Capture the cell that displays the provided text and extract its [x, y] central coordinate. 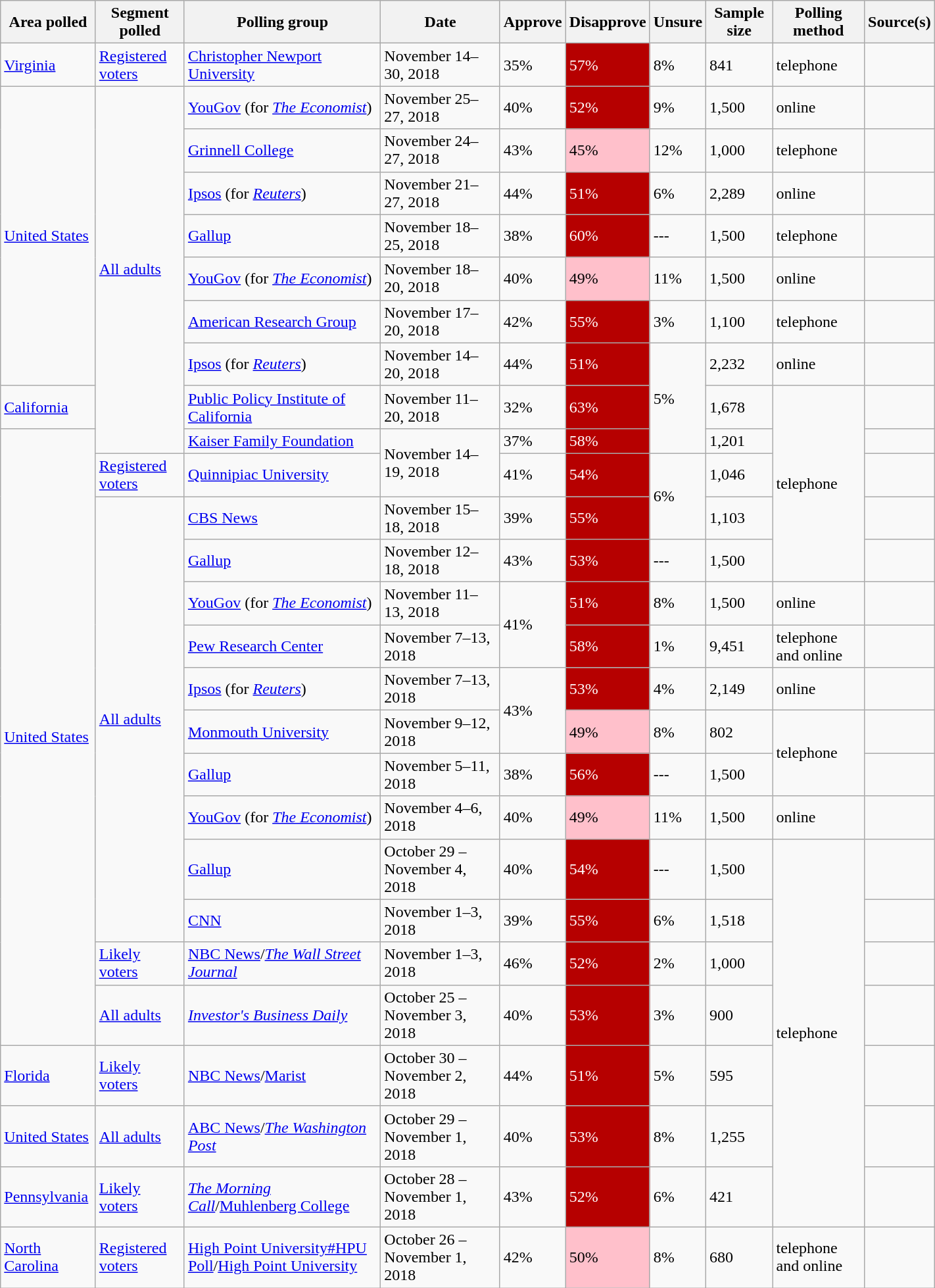
Source(s) [899, 22]
November 11–20, 2018 [441, 407]
October 25 – November 3, 2018 [441, 1015]
2,232 [739, 364]
1,201 [739, 441]
November 25–27, 2018 [441, 108]
1,518 [739, 921]
ABC News/The Washington Post [282, 1136]
October 28 – November 1, 2018 [441, 1197]
Date [441, 22]
October 26 – November 1, 2018 [441, 1257]
November 9–12, 2018 [441, 731]
Monmouth University [282, 731]
56% [608, 775]
2% [677, 963]
Public Policy Institute of California [282, 407]
November 4–6, 2018 [441, 817]
2,289 [739, 193]
NBC News/The Wall Street Journal [282, 963]
Segment polled [139, 22]
North Carolina [49, 1257]
595 [739, 1076]
The Morning Call/Muhlenberg College [282, 1197]
November 11–13, 2018 [441, 604]
1,103 [739, 517]
NBC News/Marist [282, 1076]
37% [533, 441]
Unsure [677, 22]
November 15–18, 2018 [441, 517]
Investor's Business Daily [282, 1015]
November 18–25, 2018 [441, 235]
High Point University#HPU Poll/High Point University [282, 1257]
1,100 [739, 321]
CBS News [282, 517]
Pew Research Center [282, 646]
November 14–19, 2018 [441, 462]
October 29 – November 4, 2018 [441, 869]
9% [677, 108]
Kaiser Family Foundation [282, 441]
October 30 – November 2, 2018 [441, 1076]
1% [677, 646]
October 29 – November 1, 2018 [441, 1136]
CNN [282, 921]
November 18–20, 2018 [441, 279]
November 24–27, 2018 [441, 150]
63% [608, 407]
802 [739, 731]
60% [608, 235]
November 5–11, 2018 [441, 775]
Polling method [819, 22]
California [49, 407]
Virginia [49, 64]
Polling group [282, 22]
50% [608, 1257]
680 [739, 1257]
841 [739, 64]
1,678 [739, 407]
46% [533, 963]
12% [677, 150]
November 14–20, 2018 [441, 364]
Quinnipiac University [282, 475]
4% [677, 689]
Approve [533, 22]
November 12–18, 2018 [441, 560]
Florida [49, 1076]
Pennsylvania [49, 1197]
32% [533, 407]
Grinnell College [282, 150]
1,046 [739, 475]
American Research Group [282, 321]
Disapprove [608, 22]
421 [739, 1197]
45% [608, 150]
November 14–30, 2018 [441, 64]
1,255 [739, 1136]
November 21–27, 2018 [441, 193]
900 [739, 1015]
35% [533, 64]
57% [608, 64]
Christopher Newport University [282, 64]
2,149 [739, 689]
Sample size [739, 22]
November 17–20, 2018 [441, 321]
Area polled [49, 22]
9,451 [739, 646]
